Extract the [X, Y] coordinate from the center of the cell holding the provided text.  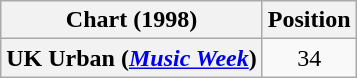
Position [309, 20]
UK Urban (Music Week) [132, 58]
Chart (1998) [132, 20]
34 [309, 58]
